Determine the [X, Y] coordinate at the center of the cell enclosing the given text.  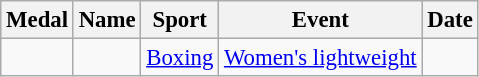
Event [320, 20]
Medal [38, 20]
Name [107, 20]
Boxing [180, 58]
Sport [180, 20]
Women's lightweight [320, 58]
Date [450, 20]
